Identify which cell holds the provided text, then report its [X, Y] central coordinate. 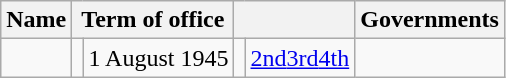
1 August 1945 [158, 58]
Name [36, 20]
2nd3rd4th [300, 58]
Governments [430, 20]
Term of office [153, 20]
